Scan for the cell matching the given text and deliver its (X, Y) coordinate at center. 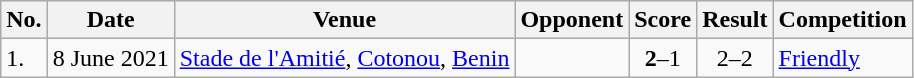
Stade de l'Amitié, Cotonou, Benin (344, 58)
Competition (842, 20)
Score (663, 20)
2–2 (735, 58)
Date (110, 20)
Venue (344, 20)
No. (24, 20)
8 June 2021 (110, 58)
2–1 (663, 58)
1. (24, 58)
Opponent (572, 20)
Friendly (842, 58)
Result (735, 20)
